Capture the cell that displays the provided text and extract its (x, y) central coordinate. 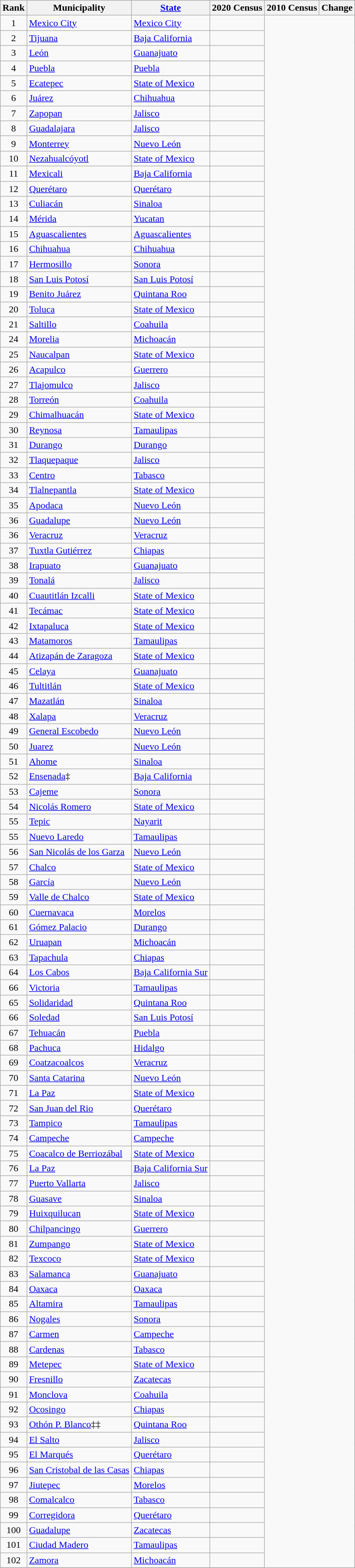
Irapuato (79, 565)
100 (13, 1530)
Saltillo (79, 324)
San Cristobal de las Casas (79, 1470)
90 (13, 1379)
26 (13, 369)
Nezahualcóyotl (79, 158)
Tampico (79, 1123)
Ixtapaluca (79, 626)
60 (13, 912)
Tecámac (79, 611)
Huixquilucan (79, 1214)
96 (13, 1470)
Tijuana (79, 38)
81 (13, 1244)
Morelia (79, 339)
Acapulco (79, 369)
Fresnillo (79, 1379)
45 (13, 671)
25 (13, 354)
63 (13, 957)
91 (13, 1394)
Carmen (79, 1334)
19 (13, 294)
El Salto (79, 1440)
Xalapa (79, 716)
56 (13, 852)
Jiutepec (79, 1485)
Change (337, 8)
53 (13, 792)
39 (13, 580)
29 (13, 415)
9 (13, 143)
69 (13, 1063)
42 (13, 626)
Juarez (79, 746)
43 (13, 641)
Tonalá (79, 580)
Cuernavaca (79, 912)
89 (13, 1364)
85 (13, 1304)
82 (13, 1259)
Soledad (79, 1018)
61 (13, 927)
Comalcalco (79, 1500)
87 (13, 1334)
Ahome (79, 761)
Atizapán de Zaragoza (79, 656)
12 (13, 189)
García (79, 882)
58 (13, 882)
3 (13, 53)
Nogales (79, 1319)
Zumpango (79, 1244)
93 (13, 1425)
16 (13, 249)
88 (13, 1349)
Matamoros (79, 641)
11 (13, 173)
102 (13, 1560)
Centro (79, 475)
Reynosa (79, 430)
State (171, 8)
Hidalgo (171, 1048)
Ecatepec (79, 83)
47 (13, 701)
Chalco (79, 867)
Coacalco de Berriozábal (79, 1153)
68 (13, 1048)
71 (13, 1093)
4 (13, 68)
46 (13, 686)
León (79, 53)
83 (13, 1274)
72 (13, 1108)
8 (13, 128)
Mexicali (79, 173)
27 (13, 384)
24 (13, 339)
80 (13, 1229)
Tapachula (79, 957)
Tehuacán (79, 1033)
17 (13, 264)
Santa Catarina (79, 1078)
48 (13, 716)
Texcoco (79, 1259)
Naucalpan (79, 354)
Juárez (79, 98)
El Marqués (79, 1455)
79 (13, 1214)
Corregidora (79, 1515)
Monterrey (79, 143)
Metepec (79, 1364)
64 (13, 972)
Cardenas (79, 1349)
Chilpancingo (79, 1229)
1 (13, 23)
57 (13, 867)
21 (13, 324)
Salamanca (79, 1274)
2 (13, 38)
Cuautitlán Izcalli (79, 596)
86 (13, 1319)
65 (13, 1003)
Tlalnepantla (79, 490)
54 (13, 807)
Uruapan (79, 942)
Nuevo Laredo (79, 837)
6 (13, 98)
35 (13, 505)
Zamora (79, 1560)
Pachuca (79, 1048)
Tlajomulco (79, 384)
Solidaridad (79, 1003)
51 (13, 761)
Coatzacoalcos (79, 1063)
General Escobedo (79, 731)
Mazatlán (79, 701)
Tultitlán (79, 686)
44 (13, 656)
62 (13, 942)
59 (13, 897)
2010 Census (292, 8)
94 (13, 1440)
28 (13, 400)
Toluca (79, 309)
76 (13, 1168)
Nicolás Romero (79, 807)
99 (13, 1515)
18 (13, 279)
38 (13, 565)
10 (13, 158)
San Juan del Rio (79, 1108)
Othón P. Blanco‡‡ (79, 1425)
74 (13, 1138)
Victoria (79, 988)
97 (13, 1485)
70 (13, 1078)
Hermosillo (79, 264)
67 (13, 1033)
31 (13, 445)
Los Cabos (79, 972)
13 (13, 204)
Chimalhuacán (79, 415)
33 (13, 475)
Altamira (79, 1304)
30 (13, 430)
75 (13, 1153)
101 (13, 1545)
Ciudad Madero (79, 1545)
49 (13, 731)
Benito Juárez (79, 294)
Monclova (79, 1394)
Mérida (79, 219)
Ocosingo (79, 1410)
40 (13, 596)
Culiacán (79, 204)
Municipality (79, 8)
77 (13, 1184)
Guadalajara (79, 128)
Tlaquepaque (79, 460)
Yucatan (171, 219)
San Nicolás de los Garza (79, 852)
20 (13, 309)
Zapopan (79, 113)
84 (13, 1289)
Tepic (79, 822)
5 (13, 83)
Nayarit (171, 822)
14 (13, 219)
95 (13, 1455)
15 (13, 234)
Rank (13, 8)
73 (13, 1123)
Valle de Chalco (79, 897)
Ensenada‡ (79, 776)
Cajeme (79, 792)
Gómez Palacio (79, 927)
Tuxtla Gutiérrez (79, 550)
Puerto Vallarta (79, 1184)
Apodaca (79, 505)
34 (13, 490)
32 (13, 460)
98 (13, 1500)
Torreón (79, 400)
37 (13, 550)
2020 Census (237, 8)
41 (13, 611)
52 (13, 776)
78 (13, 1199)
Guasave (79, 1199)
50 (13, 746)
Celaya (79, 671)
92 (13, 1410)
7 (13, 113)
